Identify which cell holds the provided text, then report its (x, y) central coordinate. 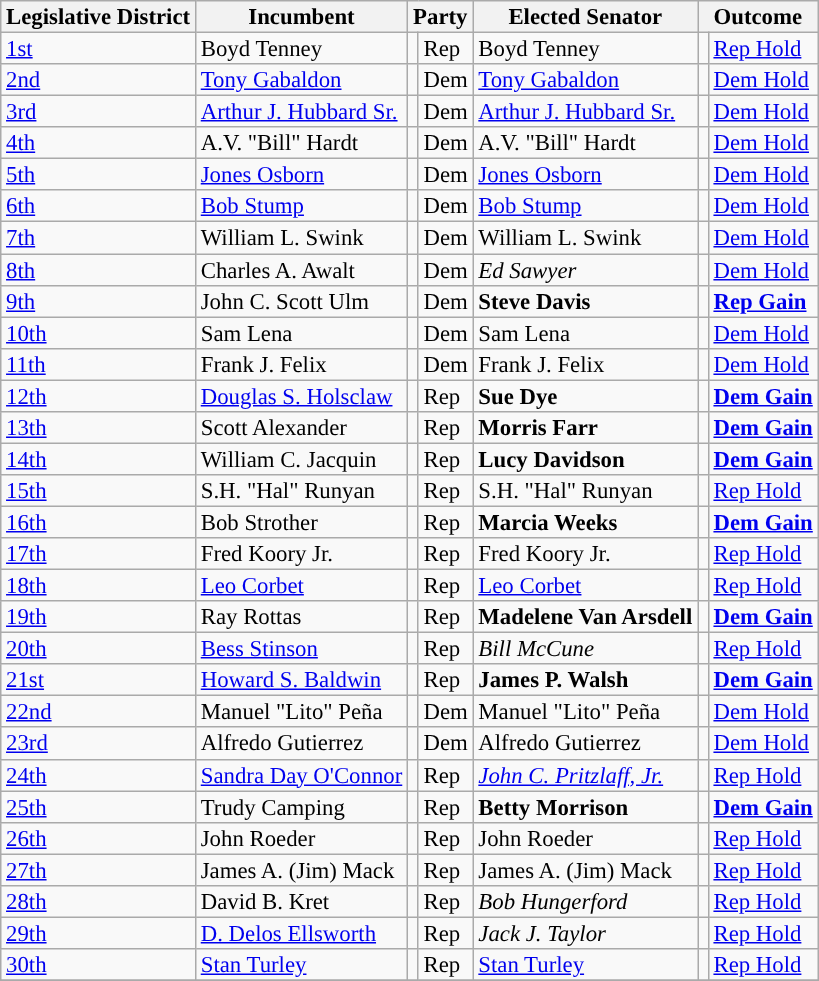
21st (98, 680)
Ed Sawyer (586, 270)
5th (98, 175)
Sue Dye (586, 396)
Charles A. Awalt (301, 270)
6th (98, 206)
Outcome (758, 17)
2nd (98, 80)
D. Delos Ellsworth (301, 933)
Rep Gain (763, 301)
Bill McCune (586, 649)
18th (98, 586)
Party (440, 17)
David B. Kret (301, 902)
15th (98, 491)
Steve Davis (586, 301)
Douglas S. Holsclaw (301, 396)
Bess Stinson (301, 649)
Betty Morrison (586, 807)
Scott Alexander (301, 428)
25th (98, 807)
William C. Jacquin (301, 459)
13th (98, 428)
1st (98, 49)
Jack J. Taylor (586, 933)
16th (98, 522)
14th (98, 459)
26th (98, 838)
27th (98, 870)
Elected Senator (586, 17)
Legislative District (98, 17)
James P. Walsh (586, 680)
3rd (98, 112)
30th (98, 965)
John C. Pritzlaff, Jr. (586, 775)
Lucy Davidson (586, 459)
29th (98, 933)
12th (98, 396)
Trudy Camping (301, 807)
10th (98, 333)
8th (98, 270)
11th (98, 364)
Marcia Weeks (586, 522)
Bob Strother (301, 522)
Sandra Day O'Connor (301, 775)
28th (98, 902)
7th (98, 238)
Bob Hungerford (586, 902)
17th (98, 554)
23rd (98, 744)
20th (98, 649)
22nd (98, 712)
24th (98, 775)
John C. Scott Ulm (301, 301)
Howard S. Baldwin (301, 680)
19th (98, 617)
Ray Rottas (301, 617)
Madelene Van Arsdell (586, 617)
4th (98, 143)
Incumbent (301, 17)
Morris Farr (586, 428)
9th (98, 301)
